Provide the [x, y] coordinate of the cell's center where the given text is located.  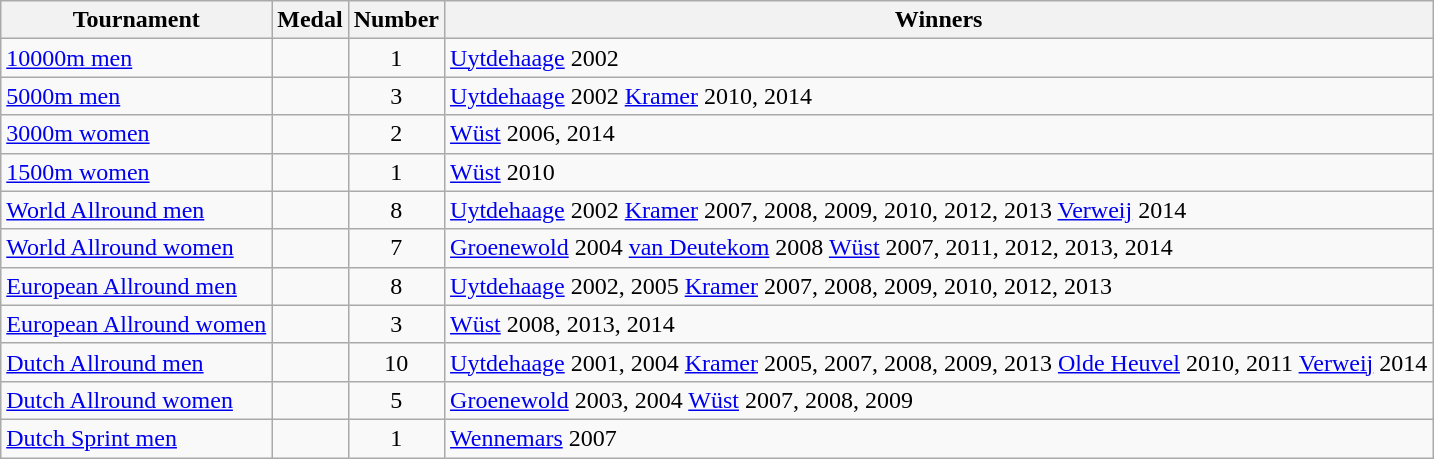
7 [396, 248]
Winners [939, 20]
1500m women [136, 172]
Uytdehaage 2001, 2004 Kramer 2005, 2007, 2008, 2009, 2013 Olde Heuvel 2010, 2011 Verweij 2014 [939, 362]
Uytdehaage 2002 Kramer 2010, 2014 [939, 96]
5000m men [136, 96]
2 [396, 134]
Uytdehaage 2002 Kramer 2007, 2008, 2009, 2010, 2012, 2013 Verweij 2014 [939, 210]
Dutch Allround men [136, 362]
5 [396, 400]
Uytdehaage 2002, 2005 Kramer 2007, 2008, 2009, 2010, 2012, 2013 [939, 286]
Groenewold 2003, 2004 Wüst 2007, 2008, 2009 [939, 400]
Uytdehaage 2002 [939, 58]
10000m men [136, 58]
Tournament [136, 20]
Wüst 2010 [939, 172]
Wüst 2006, 2014 [939, 134]
European Allround men [136, 286]
World Allround women [136, 248]
Wennemars 2007 [939, 438]
Wüst 2008, 2013, 2014 [939, 324]
Number [396, 20]
Dutch Sprint men [136, 438]
10 [396, 362]
European Allround women [136, 324]
Dutch Allround women [136, 400]
World Allround men [136, 210]
3000m women [136, 134]
Medal [310, 20]
Groenewold 2004 van Deutekom 2008 Wüst 2007, 2011, 2012, 2013, 2014 [939, 248]
